For the text-containing cell, return its midpoint in (x, y) coordinate format. 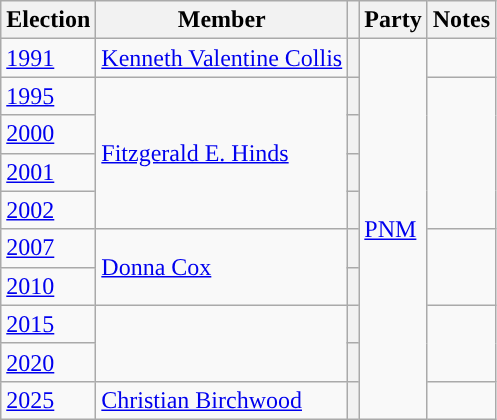
2002 (48, 210)
Party (393, 20)
Donna Cox (222, 267)
PNM (393, 230)
Member (222, 20)
Election (48, 20)
2000 (48, 134)
Christian Birchwood (222, 400)
2010 (48, 286)
2025 (48, 400)
2001 (48, 172)
1995 (48, 96)
2020 (48, 362)
2007 (48, 248)
1991 (48, 58)
Notes (461, 20)
2015 (48, 324)
Kenneth Valentine Collis (222, 58)
Fitzgerald E. Hinds (222, 153)
